Capture the cell that displays the provided text and extract its (x, y) central coordinate. 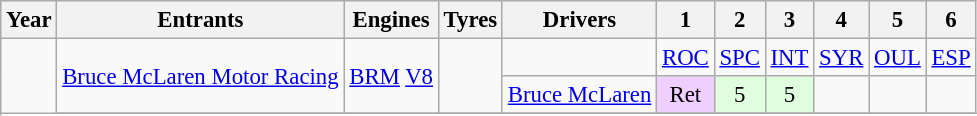
INT (790, 58)
Year (29, 20)
4 (842, 20)
Bruce McLaren Motor Racing (200, 76)
OUL (898, 58)
1 (686, 20)
SYR (842, 58)
2 (740, 20)
Bruce McLaren (579, 95)
Entrants (200, 20)
ROC (686, 58)
Engines (391, 20)
Drivers (579, 20)
Tyres (470, 20)
BRM V8 (391, 76)
ESP (951, 58)
Ret (686, 95)
6 (951, 20)
3 (790, 20)
SPC (740, 58)
